Search for the cell housing the specified text and yield its [X, Y] center coordinate. 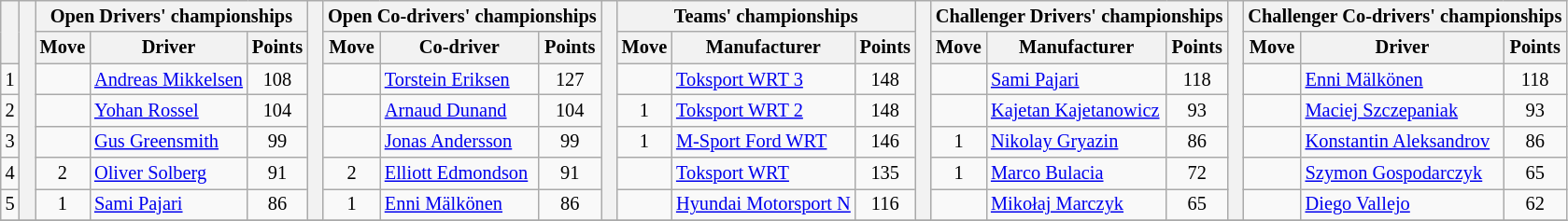
Gus Greensmith [168, 142]
72 [1197, 173]
Nikolay Gryazin [1076, 142]
Yohan Rossel [168, 110]
M-Sport Ford WRT [764, 142]
Open Drivers' championships [172, 16]
Marco Bulacia [1076, 173]
108 [277, 79]
Torstein Eriksen [459, 79]
Toksport WRT 2 [764, 110]
4 [10, 173]
Toksport WRT 3 [764, 79]
Teams' championships [766, 16]
Oliver Solberg [168, 173]
Szymon Gospodarczyk [1403, 173]
Toksport WRT [764, 173]
Jonas Andersson [459, 142]
Hyundai Motorsport N [764, 204]
Diego Vallejo [1403, 204]
Mikołaj Marczyk [1076, 204]
Challenger Drivers' championships [1080, 16]
Kajetan Kajetanowicz [1076, 110]
Co-driver [459, 48]
Open Co-drivers' championships [461, 16]
127 [570, 79]
Maciej Szczepaniak [1403, 110]
Elliott Edmondson [459, 173]
Andreas Mikkelsen [168, 79]
Challenger Co-drivers' championships [1405, 16]
135 [885, 173]
3 [10, 142]
146 [885, 142]
62 [1535, 204]
5 [10, 204]
116 [885, 204]
Arnaud Dunand [459, 110]
Konstantin Aleksandrov [1403, 142]
